Detect which cell encompasses the target text, then output its [x, y] center coordinate. 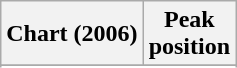
Chart (2006) [72, 34]
Peakposition [189, 34]
